From the cell containing the given text, extract its center point as (X, Y) coordinate. 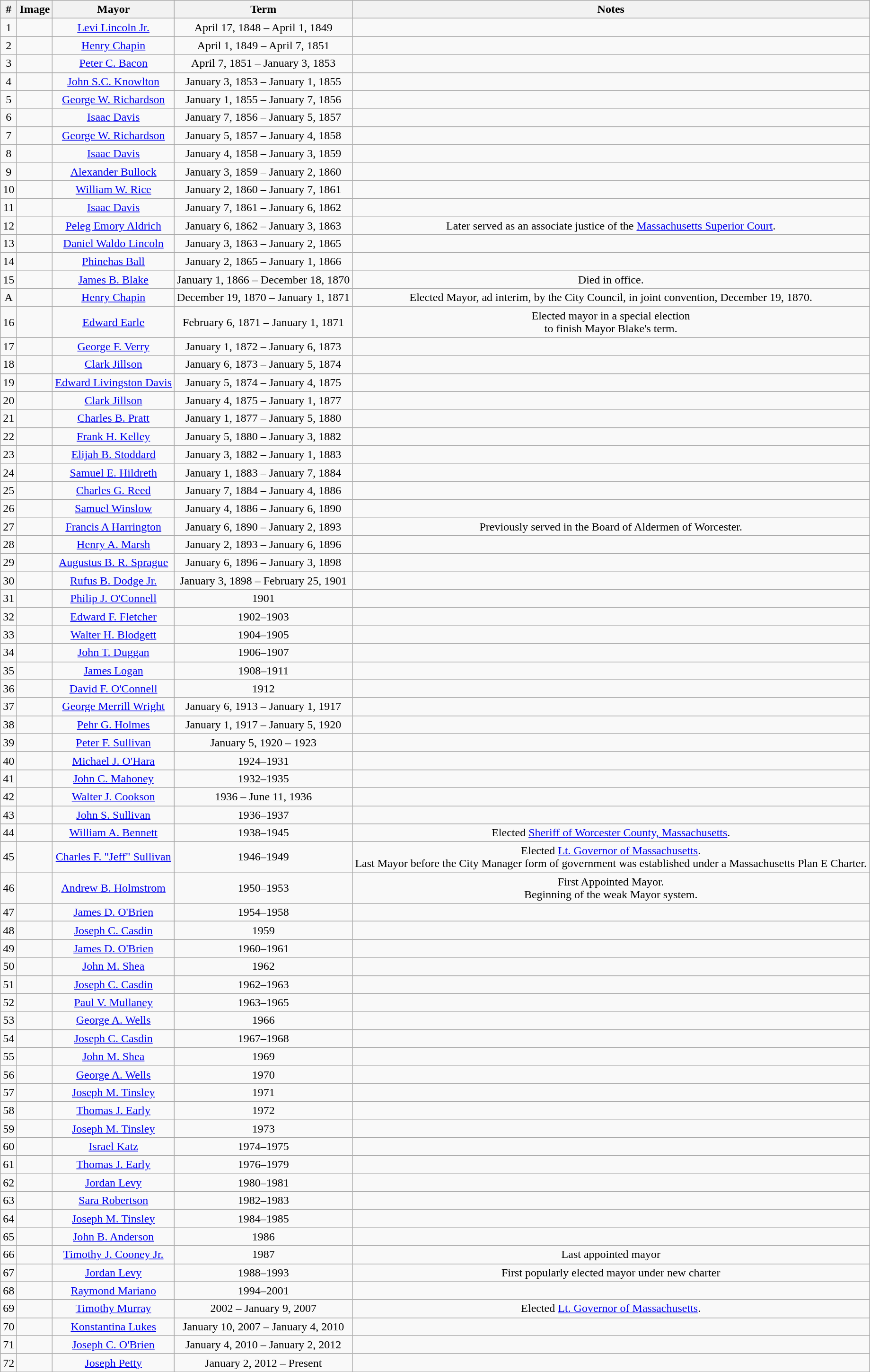
1967–1968 (264, 1038)
55 (9, 1056)
1973 (264, 1129)
34 (9, 653)
George F. Verry (114, 346)
January 5, 1874 – January 4, 1875 (264, 382)
John S.C. Knowlton (114, 81)
January 3, 1882 – January 1, 1883 (264, 454)
38 (9, 725)
Elected Lt. Governor of Massachusetts.Last Mayor before the City Manager form of government was established under a Massachusetts Plan E Charter. (611, 858)
Elected Lt. Governor of Massachusetts. (611, 1309)
January 1, 1855 – January 7, 1856 (264, 99)
1988–1993 (264, 1273)
1984–1985 (264, 1219)
4 (9, 81)
25 (9, 490)
April 7, 1851 – January 3, 1853 (264, 63)
Levi Lincoln Jr. (114, 27)
January 6, 1896 – January 3, 1898 (264, 563)
1972 (264, 1110)
58 (9, 1110)
54 (9, 1038)
Last appointed mayor (611, 1255)
Konstantina Lukes (114, 1327)
Frank H. Kelley (114, 436)
22 (9, 436)
January 5, 1880 – January 3, 1882 (264, 436)
April 1, 1849 – April 7, 1851 (264, 45)
Later served as an associate justice of the Massachusetts Superior Court. (611, 226)
42 (9, 797)
January 1, 1877 – January 5, 1880 (264, 418)
1906–1907 (264, 653)
Pehr G. Holmes (114, 725)
George Merrill Wright (114, 707)
51 (9, 984)
Israel Katz (114, 1147)
January 6, 1890 – January 2, 1893 (264, 527)
David F. O'Connell (114, 689)
67 (9, 1273)
Elected Sheriff of Worcester County, Massachusetts. (611, 833)
26 (9, 508)
January 3, 1863 – January 2, 1865 (264, 244)
James B. Blake (114, 280)
Samuel Winslow (114, 508)
50 (9, 966)
1902–1903 (264, 617)
64 (9, 1219)
1976–1979 (264, 1165)
29 (9, 563)
63 (9, 1201)
John B. Anderson (114, 1237)
40 (9, 761)
Paul V. Mullaney (114, 1002)
1950–1953 (264, 888)
36 (9, 689)
65 (9, 1237)
April 17, 1848 – April 1, 1849 (264, 27)
1932–1935 (264, 779)
71 (9, 1345)
19 (9, 382)
6 (9, 117)
James Logan (114, 671)
January 7, 1856 – January 5, 1857 (264, 117)
1980–1981 (264, 1183)
Daniel Waldo Lincoln (114, 244)
59 (9, 1129)
First Appointed Mayor.Beginning of the weak Mayor system. (611, 888)
32 (9, 617)
1966 (264, 1020)
Andrew B. Holmstrom (114, 888)
Died in office. (611, 280)
1 (9, 27)
3 (9, 63)
Peleg Emory Aldrich (114, 226)
18 (9, 364)
# (9, 9)
Mayor (114, 9)
1962–1963 (264, 984)
January 4, 1875 – January 1, 1877 (264, 400)
Augustus B. R. Sprague (114, 563)
Charles G. Reed (114, 490)
43 (9, 814)
37 (9, 707)
1987 (264, 1255)
13 (9, 244)
1959 (264, 930)
7 (9, 135)
20 (9, 400)
January 4, 1886 – January 6, 1890 (264, 508)
62 (9, 1183)
Francis A Harrington (114, 527)
1974–1975 (264, 1147)
2 (9, 45)
72 (9, 1363)
69 (9, 1309)
John T. Duggan (114, 653)
12 (9, 226)
January 4, 1858 – January 3, 1859 (264, 153)
William W. Rice (114, 189)
45 (9, 858)
Peter C. Bacon (114, 63)
31 (9, 599)
70 (9, 1327)
47 (9, 912)
15 (9, 280)
1986 (264, 1237)
January 5, 1857 – January 4, 1858 (264, 135)
52 (9, 1002)
January 6, 1862 – January 3, 1863 (264, 226)
24 (9, 472)
January 5, 1920 – 1923 (264, 743)
1912 (264, 689)
Peter F. Sullivan (114, 743)
1963–1965 (264, 1002)
1936–1937 (264, 814)
Charles B. Pratt (114, 418)
1938–1945 (264, 833)
9 (9, 171)
1960–1961 (264, 948)
11 (9, 207)
66 (9, 1255)
1901 (264, 599)
December 19, 1870 – January 1, 1871 (264, 298)
1962 (264, 966)
January 1, 1872 – January 6, 1873 (264, 346)
Elected Mayor, ad interim, by the City Council, in joint convention, December 19, 1870. (611, 298)
Previously served in the Board of Aldermen of Worcester. (611, 527)
Elected mayor in a special electionto finish Mayor Blake's term. (611, 322)
17 (9, 346)
First popularly elected mayor under new charter (611, 1273)
16 (9, 322)
27 (9, 527)
Philip J. O'Connell (114, 599)
Notes (611, 9)
56 (9, 1074)
Timothy J. Cooney Jr. (114, 1255)
33 (9, 635)
1946–1949 (264, 858)
Raymond Mariano (114, 1291)
14 (9, 262)
Alexander Bullock (114, 171)
61 (9, 1165)
John C. Mahoney (114, 779)
February 6, 1871 – January 1, 1871 (264, 322)
January 10, 2007 – January 4, 2010 (264, 1327)
Elijah B. Stoddard (114, 454)
Sara Robertson (114, 1201)
Walter J. Cookson (114, 797)
49 (9, 948)
Walter H. Blodgett (114, 635)
Image (35, 9)
Edward Earle (114, 322)
1924–1931 (264, 761)
8 (9, 153)
5 (9, 99)
48 (9, 930)
44 (9, 833)
1904–1905 (264, 635)
10 (9, 189)
Charles F. "Jeff" Sullivan (114, 858)
2002 – January 9, 2007 (264, 1309)
53 (9, 1020)
January 2, 1865 – January 1, 1866 (264, 262)
Timothy Murray (114, 1309)
1970 (264, 1074)
39 (9, 743)
Edward F. Fletcher (114, 617)
Rufus B. Dodge Jr. (114, 581)
1908–1911 (264, 671)
Michael J. O'Hara (114, 761)
41 (9, 779)
John S. Sullivan (114, 814)
January 3, 1859 – January 2, 1860 (264, 171)
1969 (264, 1056)
January 7, 1884 – January 4, 1886 (264, 490)
30 (9, 581)
January 2, 1860 – January 7, 1861 (264, 189)
68 (9, 1291)
1994–2001 (264, 1291)
57 (9, 1092)
January 3, 1898 – February 25, 1901 (264, 581)
January 4, 2010 – January 2, 2012 (264, 1345)
January 3, 1853 – January 1, 1855 (264, 81)
28 (9, 545)
William A. Bennett (114, 833)
January 1, 1917 – January 5, 1920 (264, 725)
1982–1983 (264, 1201)
1954–1958 (264, 912)
1936 – June 11, 1936 (264, 797)
Phinehas Ball (114, 262)
Joseph C. O'Brien (114, 1345)
January 6, 1913 – January 1, 1917 (264, 707)
60 (9, 1147)
21 (9, 418)
January 7, 1861 – January 6, 1862 (264, 207)
23 (9, 454)
Edward Livingston Davis (114, 382)
January 2, 2012 – Present (264, 1363)
35 (9, 671)
A (9, 298)
Term (264, 9)
Henry A. Marsh (114, 545)
1971 (264, 1092)
46 (9, 888)
January 1, 1866 – December 18, 1870 (264, 280)
January 6, 1873 – January 5, 1874 (264, 364)
January 1, 1883 – January 7, 1884 (264, 472)
Samuel E. Hildreth (114, 472)
January 2, 1893 – January 6, 1896 (264, 545)
Joseph Petty (114, 1363)
